Locate the cell with the specified text and output its (X, Y) center coordinate. 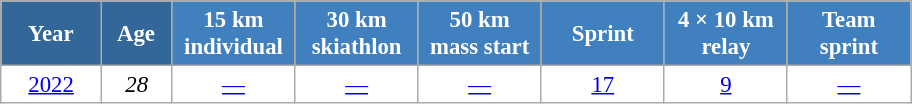
Age (136, 34)
28 (136, 85)
Sprint (602, 34)
2022 (52, 85)
30 km skiathlon (356, 34)
Year (52, 34)
17 (602, 85)
9 (726, 85)
15 km individual (234, 34)
50 km mass start (480, 34)
Team sprint (848, 34)
4 × 10 km relay (726, 34)
